Return the [X, Y] coordinate for the center point of the cell that contains the specified text.  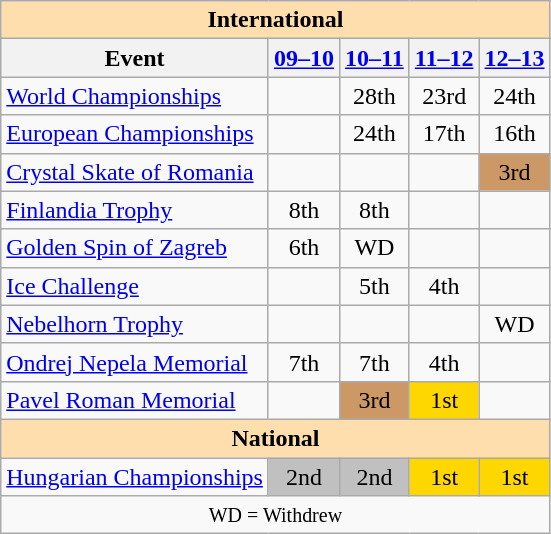
10–11 [375, 58]
16th [514, 134]
National [276, 438]
Event [135, 58]
Pavel Roman Memorial [135, 400]
International [276, 20]
Hungarian Championships [135, 477]
Nebelhorn Trophy [135, 324]
Finlandia Trophy [135, 210]
World Championships [135, 96]
23rd [444, 96]
6th [304, 248]
Ondrej Nepela Memorial [135, 362]
Golden Spin of Zagreb [135, 248]
11–12 [444, 58]
WD = Withdrew [276, 515]
12–13 [514, 58]
28th [375, 96]
Crystal Skate of Romania [135, 172]
17th [444, 134]
09–10 [304, 58]
European Championships [135, 134]
Ice Challenge [135, 286]
5th [375, 286]
